Capture the cell that displays the provided text and extract its (X, Y) central coordinate. 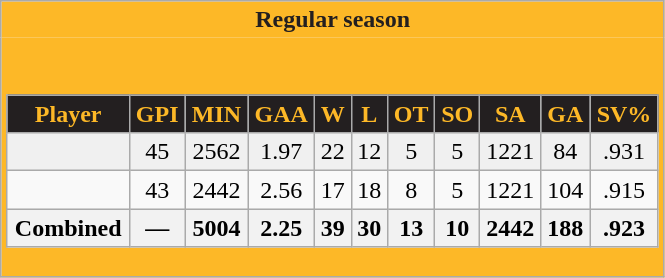
8 (410, 190)
1.97 (282, 152)
84 (566, 152)
MIN (216, 114)
SA (510, 114)
Regular season (333, 20)
2.25 (282, 228)
.915 (624, 190)
188 (566, 228)
2562 (216, 152)
SV% (624, 114)
GPI (157, 114)
L (369, 114)
39 (333, 228)
SO (458, 114)
GA (566, 114)
18 (369, 190)
— (157, 228)
.923 (624, 228)
30 (369, 228)
13 (410, 228)
5004 (216, 228)
2.56 (282, 190)
W (333, 114)
Combined (68, 228)
12 (369, 152)
OT (410, 114)
17 (333, 190)
.931 (624, 152)
Player (68, 114)
10 (458, 228)
22 (333, 152)
104 (566, 190)
GAA (282, 114)
45 (157, 152)
43 (157, 190)
